Return [x, y] of the center of cell containing provided text 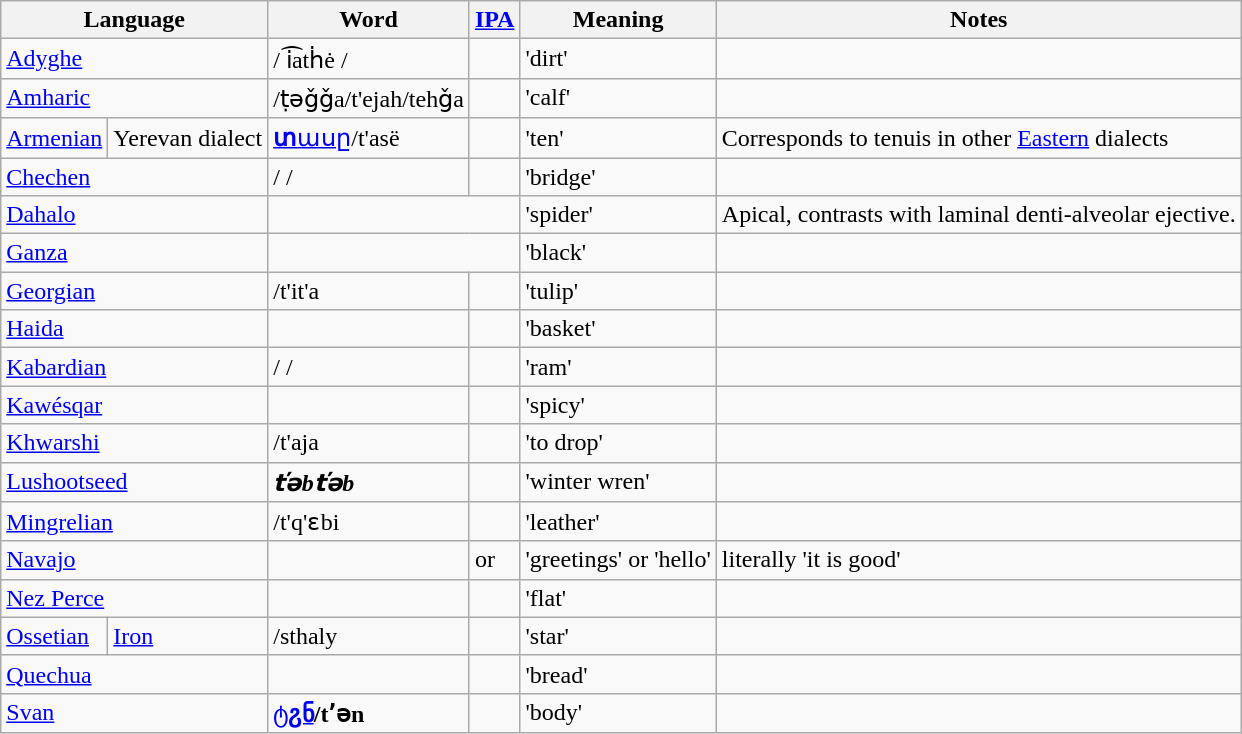
'greetings' or 'hello' [618, 560]
Word [369, 20]
Svan [134, 713]
/ṭəǧǧa/t'ejah/tehǧa [369, 98]
IPA [494, 20]
Armenian [54, 138]
literally 'it is good' [978, 560]
'bridge' [618, 177]
'spider' [618, 215]
Adyghe [134, 59]
or [494, 560]
'body' [618, 713]
'ten' [618, 138]
'dirt' [618, 59]
t̕əbt̕əb [369, 482]
/t'it'a [369, 291]
'to drop' [618, 443]
'leather' [618, 522]
տասը/t'asë [369, 138]
Mingrelian [134, 522]
Notes [978, 20]
/sthaly [369, 636]
Dahalo [134, 215]
'flat' [618, 598]
'spicy' [618, 405]
Nez Perce [134, 598]
'basket' [618, 329]
Georgian [134, 291]
Kabardian [134, 367]
Amharic [134, 98]
/ i͡atḣė / [369, 59]
Yerevan dialect [188, 138]
'calf' [618, 98]
Chechen [134, 177]
Haida [134, 329]
'tulip' [618, 291]
Kawésqar [134, 405]
Iron [188, 636]
/t'aja [369, 443]
'bread' [618, 674]
Lushootseed [134, 482]
/t'q'ɛbi [369, 522]
Meaning [618, 20]
Ganza [134, 253]
Corresponds to tenuis in other Eastern dialects [978, 138]
Apical, contrasts with laminal denti-alveolar ejective. [978, 215]
Khwarshi [134, 443]
ტჷნ/tʼən [369, 713]
'star' [618, 636]
Navajo [134, 560]
Quechua [134, 674]
'ram' [618, 367]
'black' [618, 253]
Ossetian [54, 636]
Language [134, 20]
'winter wren' [618, 482]
